For the text-containing cell, return its midpoint in (X, Y) coordinate format. 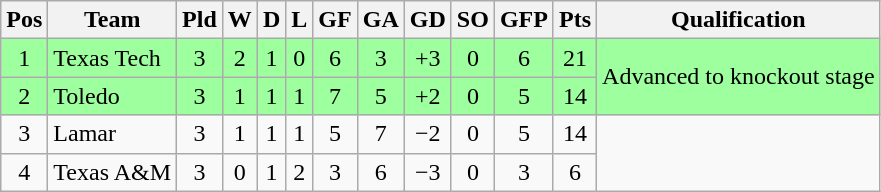
SO (472, 20)
D (271, 20)
+3 (428, 58)
Qualification (739, 20)
Pts (574, 20)
L (300, 20)
Pld (200, 20)
Advanced to knockout stage (739, 77)
Texas Tech (112, 58)
Pos (24, 20)
GFP (524, 20)
−3 (428, 172)
−2 (428, 134)
GF (335, 20)
Team (112, 20)
21 (574, 58)
Texas A&M (112, 172)
GA (380, 20)
4 (24, 172)
Lamar (112, 134)
GD (428, 20)
Toledo (112, 96)
W (240, 20)
+2 (428, 96)
